For the text-containing cell, return its midpoint in (X, Y) coordinate format. 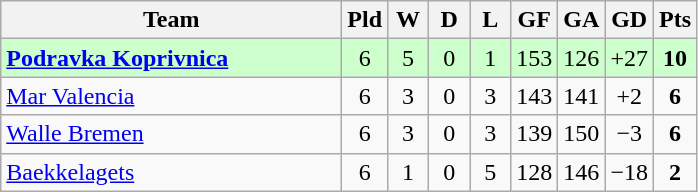
+27 (630, 58)
2 (674, 172)
GD (630, 20)
143 (534, 96)
W (408, 20)
−3 (630, 134)
10 (674, 58)
D (450, 20)
150 (582, 134)
141 (582, 96)
153 (534, 58)
139 (534, 134)
128 (534, 172)
Mar Valencia (172, 96)
Pts (674, 20)
Podravka Koprivnica (172, 58)
Team (172, 20)
+2 (630, 96)
Baekkelagets (172, 172)
146 (582, 172)
GF (534, 20)
L (490, 20)
GA (582, 20)
Pld (365, 20)
−18 (630, 172)
Walle Bremen (172, 134)
126 (582, 58)
